Pinpoint the cell where the given text exists, returning its [X, Y] midpoint coordinate. 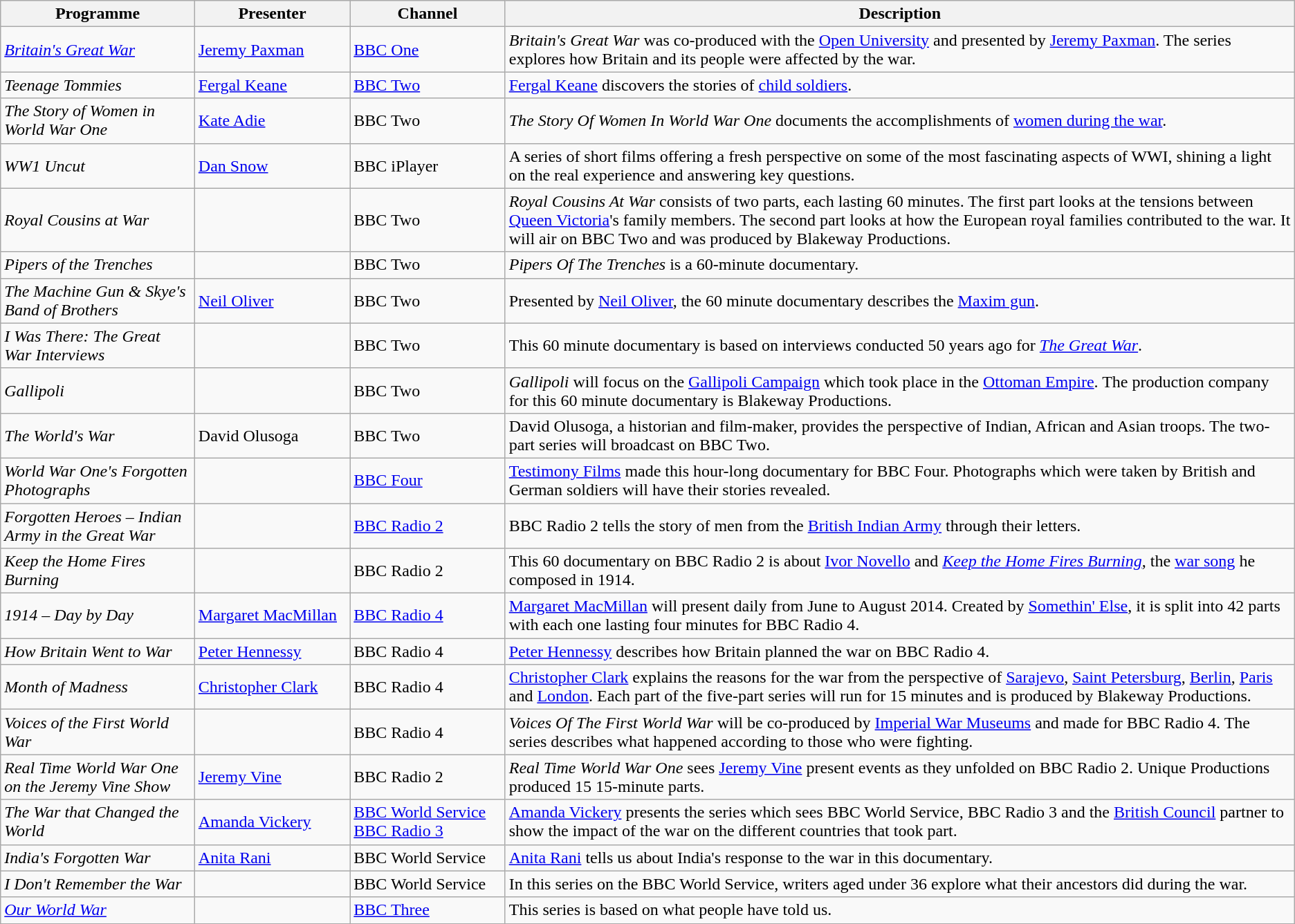
Channel [428, 14]
Gallipoli [98, 390]
Real Time World War One sees Jeremy Vine present events as they unfolded on BBC Radio 2. Unique Productions produced 15 15-minute parts. [899, 777]
Month of Madness [98, 687]
Kate Adie [272, 120]
Forgotten Heroes – Indian Army in the Great War [98, 526]
Amanda Vickery [272, 822]
Description [899, 14]
Christopher Clark [272, 687]
Britain's Great War [98, 50]
How Britain Went to War [98, 652]
The Story Of Women In World War One documents the accomplishments of women during the war. [899, 120]
Presenter [272, 14]
Neil Oliver [272, 300]
Jeremy Vine [272, 777]
BBC World ServiceBBC Radio 3 [428, 822]
BBC Radio 2 tells the story of men from the British Indian Army through their letters. [899, 526]
BBC One [428, 50]
Anita Rani [272, 858]
BBC Four [428, 480]
Our World War [98, 910]
India's Forgotten War [98, 858]
Programme [98, 14]
Dan Snow [272, 166]
I Was There: The Great War Interviews [98, 346]
Pipers Of The Trenches is a 60-minute documentary. [899, 265]
Keep the Home Fires Burning [98, 571]
Anita Rani tells us about India's response to the war in this documentary. [899, 858]
Jeremy Paxman [272, 50]
Fergal Keane discovers the stories of child soldiers. [899, 85]
Teenage Tommies [98, 85]
Peter Hennessy [272, 652]
This 60 minute documentary is based on interviews conducted 50 years ago for The Great War. [899, 346]
David Olusoga [272, 436]
Peter Hennessy describes how Britain planned the war on BBC Radio 4. [899, 652]
Presented by Neil Oliver, the 60 minute documentary describes the Maxim gun. [899, 300]
Royal Cousins at War [98, 220]
I Don't Remember the War [98, 884]
Real Time World War One on the Jeremy Vine Show [98, 777]
Voices of the First World War [98, 732]
BBC iPlayer [428, 166]
In this series on the BBC World Service, writers aged under 36 explore what their ancestors did during the war. [899, 884]
1914 – Day by Day [98, 616]
This series is based on what people have told us. [899, 910]
BBC Three [428, 910]
The War that Changed the World [98, 822]
WW1 Uncut [98, 166]
Margaret MacMillan [272, 616]
Pipers of the Trenches [98, 265]
The Story of Women in World War One [98, 120]
This 60 documentary on BBC Radio 2 is about Ivor Novello and Keep the Home Fires Burning, the war song he composed in 1914. [899, 571]
The Machine Gun & Skye's Band of Brothers [98, 300]
Fergal Keane [272, 85]
The World's War [98, 436]
World War One's Forgotten Photographs [98, 480]
